Provide the [x, y] coordinate of the cell's center where the given text is located.  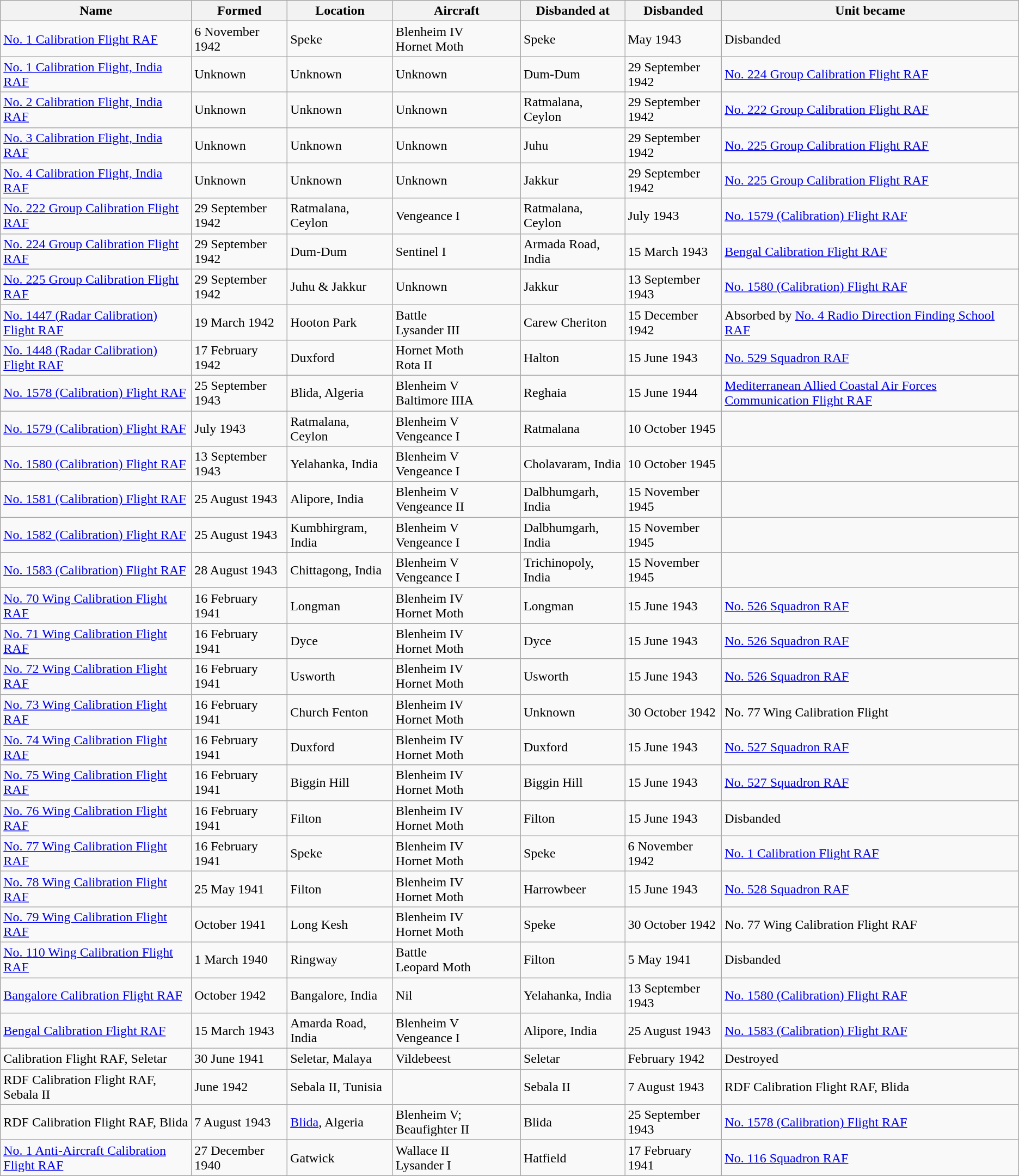
No. 78 Wing Calibration Flight RAF [96, 889]
15 December 1942 [673, 322]
No. 1448 (Radar Calibration) Flight RAF [96, 357]
Long Kesh [340, 924]
October 1941 [240, 924]
Church Fenton [340, 712]
Ringway [340, 959]
Blenheim V; Beaufighter II [456, 1123]
17 February 1941 [673, 1157]
Harrowbeer [573, 889]
Reghaia [573, 393]
BattleLeopard Moth [456, 959]
No. 74 Wing Calibration Flight RAF [96, 747]
Blenheim VVengeance II [456, 500]
Sebala II [573, 1087]
RDF Calibration Flight RAF, Sebala II [96, 1087]
No. 4 Calibration Flight, India RAF [96, 181]
Mediterranean Allied Coastal Air Forces Communication Flight RAF [870, 393]
No. 3 Calibration Flight, India RAF [96, 145]
June 1942 [240, 1087]
28 August 1943 [240, 571]
Juhu & Jakkur [340, 286]
No. 73 Wing Calibration Flight RAF [96, 712]
1 March 1940 [240, 959]
Kumbhirgram, India [340, 535]
Absorbed by No. 4 Radio Direction Finding School RAF [870, 322]
Carew Cheriton [573, 322]
Vengeance I [456, 216]
15 June 1944 [673, 393]
No. 1 Calibration Flight, India RAF [96, 74]
Trichinopoly, India [573, 571]
Seletar, Malaya [340, 1059]
No. 76 Wing Calibration Flight RAF [96, 818]
No. 70 Wing Calibration Flight RAF [96, 605]
27 December 1940 [240, 1157]
Nil [456, 995]
No. 79 Wing Calibration Flight RAF [96, 924]
No. 71 Wing Calibration Flight RAF [96, 641]
Amarda Road, India [340, 1031]
Location [340, 11]
Aircraft [456, 11]
Blenheim VBaltimore IIIA [456, 393]
Unit became [870, 11]
No. 116 Squadron RAF [870, 1157]
Formed [240, 11]
Hooton Park [340, 322]
17 February 1942 [240, 357]
No. 75 Wing Calibration Flight RAF [96, 783]
Juhu [573, 145]
BattleLysander III [456, 322]
No. 1581 (Calibration) Flight RAF [96, 500]
Seletar [573, 1059]
No. 1 Anti-Aircraft Calibration Flight RAF [96, 1157]
Halton [573, 357]
25 May 1941 [240, 889]
Bangalore Calibration Flight RAF [96, 995]
No. 110 Wing Calibration Flight RAF [96, 959]
Chittagong, India [340, 571]
October 1942 [240, 995]
Hornet MothRota II [456, 357]
5 May 1941 [673, 959]
No. 1582 (Calibration) Flight RAF [96, 535]
Calibration Flight RAF, Seletar [96, 1059]
Name [96, 11]
Armada Road, India [573, 252]
Bangalore, India [340, 995]
Hatfield [573, 1157]
Sebala II, Tunisia [340, 1087]
Blida [573, 1123]
Wallace IILysander I [456, 1157]
No. 529 Squadron RAF [870, 357]
No. 1447 (Radar Calibration) Flight RAF [96, 322]
No. 528 Squadron RAF [870, 889]
No. 72 Wing Calibration Flight RAF [96, 676]
Vildebeest [456, 1059]
Gatwick [340, 1157]
No. 77 Wing Calibration Flight [870, 712]
May 1943 [673, 39]
Destroyed [870, 1059]
Sentinel I [456, 252]
Disbanded at [573, 11]
Ratmalana [573, 428]
February 1942 [673, 1059]
Cholavaram, India [573, 464]
No. 2 Calibration Flight, India RAF [96, 110]
19 March 1942 [240, 322]
30 June 1941 [240, 1059]
